Scan for the cell matching the given text and deliver its (X, Y) coordinate at center. 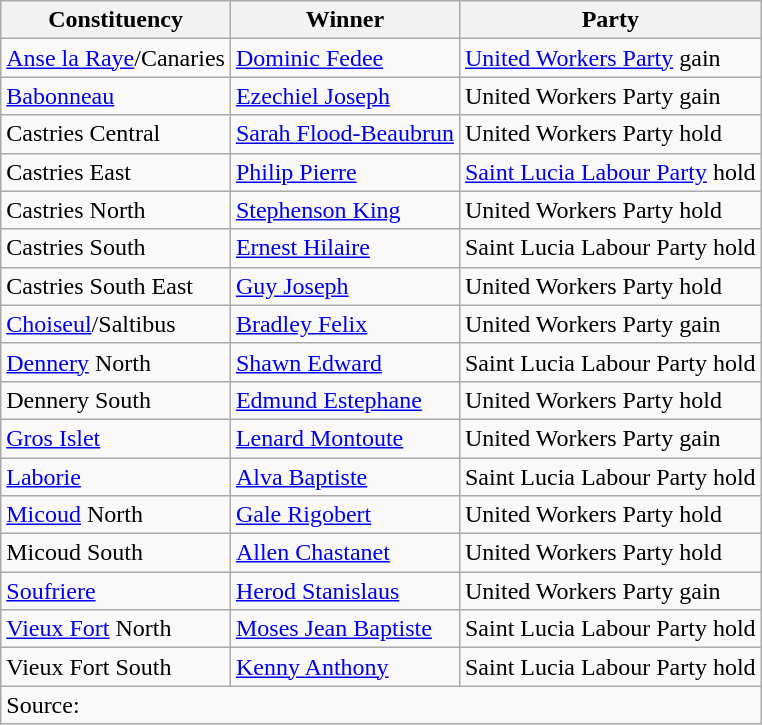
Dennery North (116, 362)
Choiseul/Saltibus (116, 324)
Vieux Fort North (116, 629)
Micoud South (116, 553)
Party (610, 20)
Source: (381, 705)
Vieux Fort South (116, 667)
Guy Joseph (344, 286)
Anse la Raye/Canaries (116, 58)
Castries Central (116, 134)
Edmund Estephane (344, 400)
Stephenson King (344, 210)
Gros Islet (116, 438)
Winner (344, 20)
Castries East (116, 172)
Castries South East (116, 286)
Ezechiel Joseph (344, 96)
Soufriere (116, 591)
Lenard Montoute (344, 438)
Castries South (116, 248)
Herod Stanislaus (344, 591)
Dennery South (116, 400)
Laborie (116, 477)
Philip Pierre (344, 172)
Gale Rigobert (344, 515)
Shawn Edward (344, 362)
Constituency (116, 20)
Ernest Hilaire (344, 248)
Kenny Anthony (344, 667)
Sarah Flood-Beaubrun (344, 134)
Dominic Fedee (344, 58)
Micoud North (116, 515)
Castries North (116, 210)
Babonneau (116, 96)
Bradley Felix (344, 324)
Moses Jean Baptiste (344, 629)
Allen Chastanet (344, 553)
Alva Baptiste (344, 477)
